Scan for the cell matching the given text and deliver its (X, Y) coordinate at center. 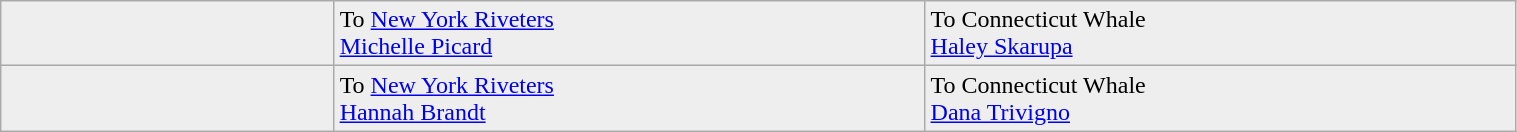
To Connecticut WhaleHaley Skarupa (1220, 34)
To New York RivetersMichelle Picard (630, 34)
To Connecticut WhaleDana Trivigno (1220, 98)
To New York RivetersHannah Brandt (630, 98)
